Return [x, y] of the center of cell containing provided text 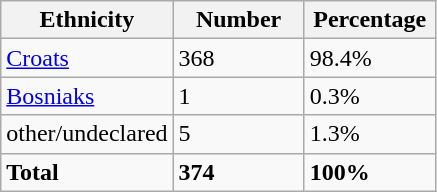
100% [370, 172]
Croats [87, 58]
0.3% [370, 96]
Bosniaks [87, 96]
1.3% [370, 134]
Number [238, 20]
368 [238, 58]
other/undeclared [87, 134]
1 [238, 96]
5 [238, 134]
374 [238, 172]
98.4% [370, 58]
Total [87, 172]
Ethnicity [87, 20]
Percentage [370, 20]
